Find where the given text appears and provide that cell's center as [X, Y] coordinate. 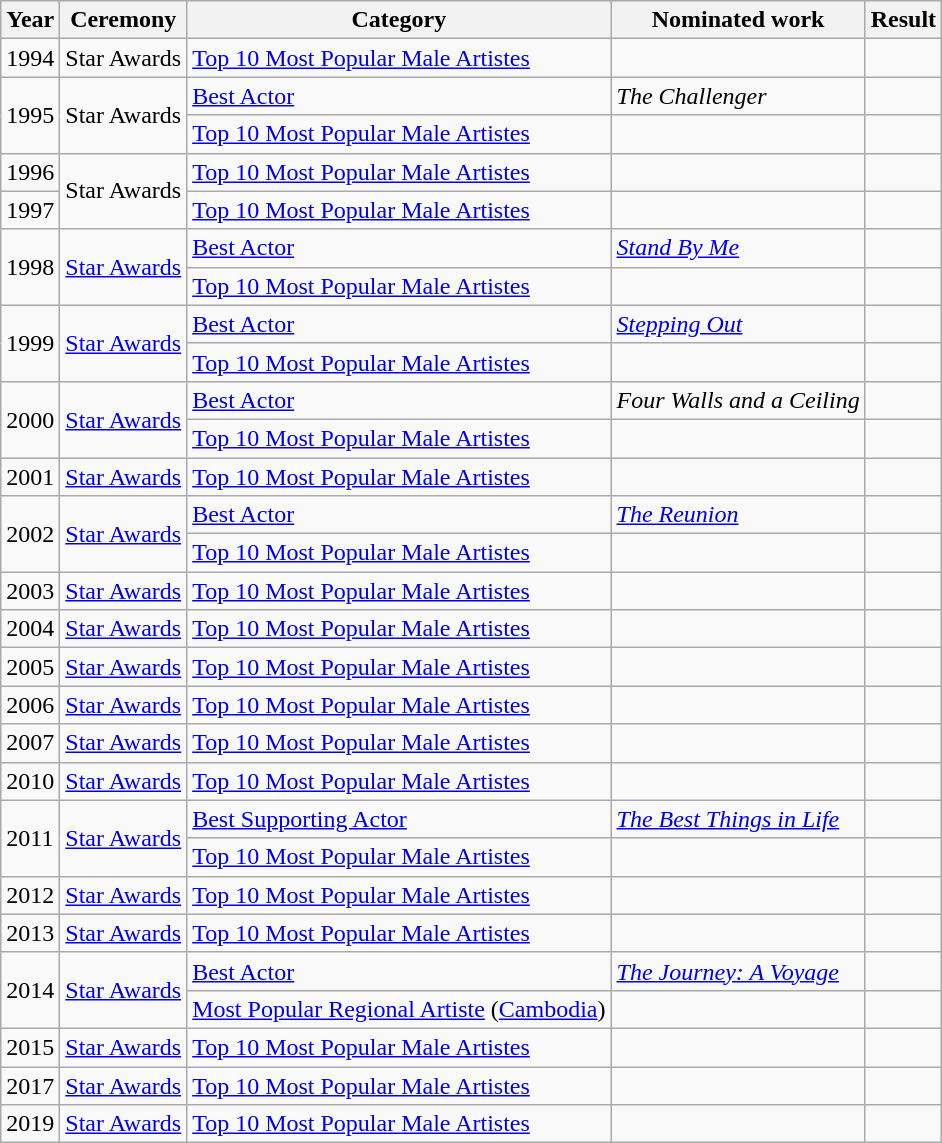
2001 [30, 477]
2003 [30, 591]
Result [903, 20]
2005 [30, 667]
Best Supporting Actor [399, 819]
Nominated work [738, 20]
2002 [30, 534]
Year [30, 20]
1995 [30, 115]
Four Walls and a Ceiling [738, 400]
2012 [30, 895]
2010 [30, 781]
2014 [30, 990]
2017 [30, 1085]
Stepping Out [738, 324]
1994 [30, 58]
2015 [30, 1047]
2011 [30, 838]
Ceremony [124, 20]
1996 [30, 172]
2004 [30, 629]
1999 [30, 343]
2006 [30, 705]
Category [399, 20]
The Challenger [738, 96]
The Reunion [738, 515]
1997 [30, 210]
Most Popular Regional Artiste (Cambodia) [399, 1009]
The Best Things in Life [738, 819]
2019 [30, 1124]
The Journey: A Voyage [738, 971]
2013 [30, 933]
Stand By Me [738, 248]
1998 [30, 267]
2007 [30, 743]
2000 [30, 419]
